From the cell containing the given text, extract its center point as [x, y] coordinate. 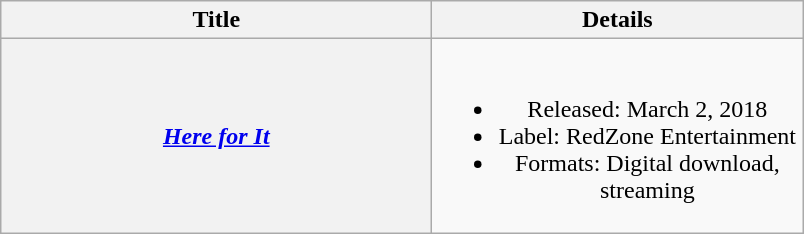
Title [216, 20]
Here for It [216, 136]
Released: March 2, 2018Label: RedZone EntertainmentFormats: Digital download, streaming [618, 136]
Details [618, 20]
